Search for the cell housing the specified text and yield its [X, Y] center coordinate. 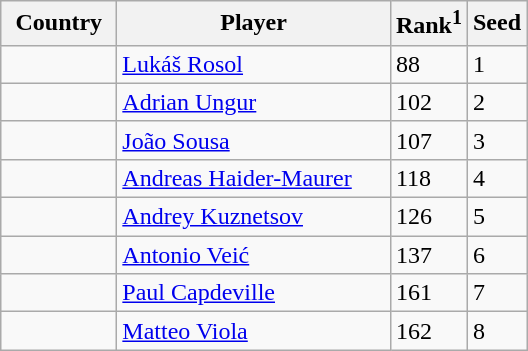
Paul Capdeville [254, 293]
Adrian Ungur [254, 102]
Andreas Haider-Maurer [254, 178]
2 [496, 102]
Seed [496, 24]
Country [59, 24]
118 [428, 178]
Antonio Veić [254, 255]
Rank1 [428, 24]
Matteo Viola [254, 331]
João Sousa [254, 140]
162 [428, 331]
88 [428, 64]
126 [428, 217]
6 [496, 255]
1 [496, 64]
Andrey Kuznetsov [254, 217]
161 [428, 293]
7 [496, 293]
102 [428, 102]
Player [254, 24]
Lukáš Rosol [254, 64]
137 [428, 255]
4 [496, 178]
107 [428, 140]
3 [496, 140]
5 [496, 217]
8 [496, 331]
